Detect which cell encompasses the target text, then output its (x, y) center coordinate. 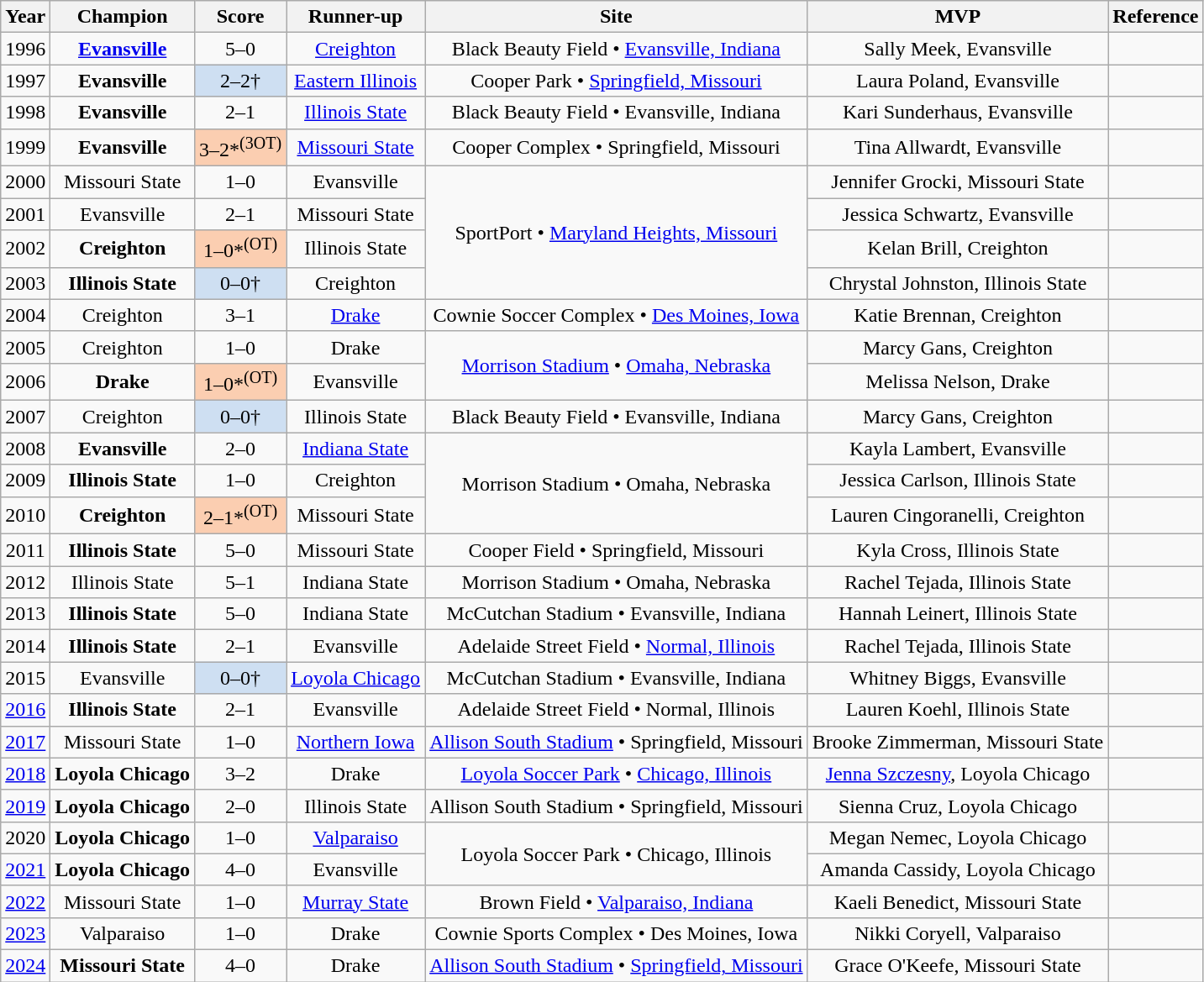
Eastern Illinois (356, 81)
1997 (25, 81)
Hannah Leinert, Illinois State (958, 614)
3–2*(3OT) (240, 148)
Megan Nemec, Loyola Chicago (958, 838)
Champion (123, 17)
Amanda Cassidy, Loyola Chicago (958, 869)
3–2 (240, 774)
1999 (25, 148)
Whitney Biggs, Evansville (958, 678)
MVP (958, 17)
2–1*(OT) (240, 516)
Kyla Cross, Illinois State (958, 550)
Laura Poland, Evansville (958, 81)
Reference (1156, 17)
Nikki Coryell, Valparaiso (958, 933)
Year (25, 17)
2023 (25, 933)
Lauren Cingoranelli, Creighton (958, 516)
Jessica Carlson, Illinois State (958, 480)
Jenna Szczesny, Loyola Chicago (958, 774)
Murray State (356, 901)
2022 (25, 901)
Site (617, 17)
Cownie Sports Complex • Des Moines, Iowa (617, 933)
2011 (25, 550)
SportPort • Maryland Heights, Missouri (617, 234)
Brown Field • Valparaiso, Indiana (617, 901)
2014 (25, 646)
1996 (25, 49)
2015 (25, 678)
3–1 (240, 315)
Northern Iowa (356, 742)
2016 (25, 710)
2003 (25, 283)
Score (240, 17)
2005 (25, 347)
Cownie Soccer Complex • Des Moines, Iowa (617, 315)
Sienna Cruz, Loyola Chicago (958, 806)
Kari Sunderhaus, Evansville (958, 113)
Jennifer Grocki, Missouri State (958, 182)
Cooper Field • Springfield, Missouri (617, 550)
2021 (25, 869)
2006 (25, 381)
Cooper Complex • Springfield, Missouri (617, 148)
Sally Meek, Evansville (958, 49)
Lauren Koehl, Illinois State (958, 710)
Cooper Park • Springfield, Missouri (617, 81)
Brooke Zimmerman, Missouri State (958, 742)
2008 (25, 449)
2010 (25, 516)
5–1 (240, 582)
2002 (25, 249)
Chrystal Johnston, Illinois State (958, 283)
Tina Allwardt, Evansville (958, 148)
2013 (25, 614)
Jessica Schwartz, Evansville (958, 214)
Kaeli Benedict, Missouri State (958, 901)
Katie Brennan, Creighton (958, 315)
2017 (25, 742)
2004 (25, 315)
2–2† (240, 81)
Melissa Nelson, Drake (958, 381)
Kayla Lambert, Evansville (958, 449)
2000 (25, 182)
1998 (25, 113)
Kelan Brill, Creighton (958, 249)
2020 (25, 838)
2024 (25, 966)
2001 (25, 214)
2009 (25, 480)
2019 (25, 806)
Runner-up (356, 17)
2012 (25, 582)
2007 (25, 417)
2018 (25, 774)
Grace O'Keefe, Missouri State (958, 966)
